Determine the [x, y] coordinate at the center of the cell enclosing the given text.  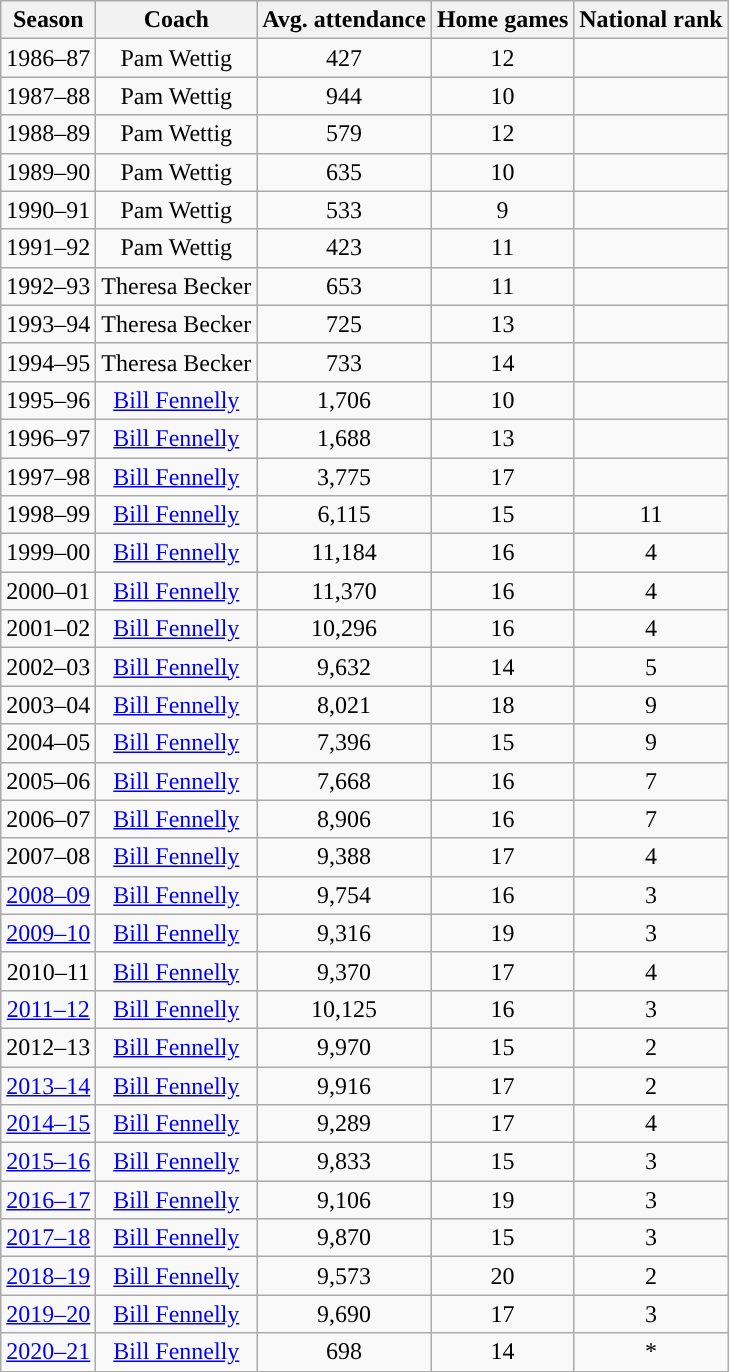
2016–17 [48, 1200]
1997–98 [48, 477]
427 [344, 58]
579 [344, 134]
9,573 [344, 1276]
2008–09 [48, 895]
1986–87 [48, 58]
3,775 [344, 477]
Season [48, 20]
6,115 [344, 515]
2006–07 [48, 819]
2018–19 [48, 1276]
1992–93 [48, 286]
8,906 [344, 819]
2019–20 [48, 1314]
9,916 [344, 1085]
2013–14 [48, 1085]
9,316 [344, 933]
2010–11 [48, 971]
9,289 [344, 1124]
1990–91 [48, 210]
423 [344, 248]
Coach [176, 20]
2003–04 [48, 705]
2000–01 [48, 591]
* [651, 1352]
9,388 [344, 857]
1987–88 [48, 96]
533 [344, 210]
Avg. attendance [344, 20]
1991–92 [48, 248]
7,396 [344, 743]
9,690 [344, 1314]
2002–03 [48, 667]
11,184 [344, 553]
1988–89 [48, 134]
Home games [502, 20]
1995–96 [48, 400]
725 [344, 324]
698 [344, 1352]
2005–06 [48, 781]
653 [344, 286]
9,870 [344, 1238]
18 [502, 705]
7,668 [344, 781]
2011–12 [48, 1009]
20 [502, 1276]
11,370 [344, 591]
10,296 [344, 629]
2014–15 [48, 1124]
2004–05 [48, 743]
9,833 [344, 1162]
635 [344, 172]
2001–02 [48, 629]
1994–95 [48, 362]
9,754 [344, 895]
2012–13 [48, 1047]
1,688 [344, 438]
2007–08 [48, 857]
1998–99 [48, 515]
2009–10 [48, 933]
1,706 [344, 400]
9,106 [344, 1200]
9,370 [344, 971]
9,632 [344, 667]
10,125 [344, 1009]
733 [344, 362]
2017–18 [48, 1238]
2015–16 [48, 1162]
1999–00 [48, 553]
9,970 [344, 1047]
National rank [651, 20]
944 [344, 96]
1989–90 [48, 172]
1993–94 [48, 324]
8,021 [344, 705]
1996–97 [48, 438]
5 [651, 667]
2020–21 [48, 1352]
